Find where the given text appears and provide that cell's center as [x, y] coordinate. 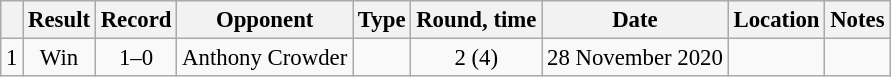
1 [12, 58]
Notes [858, 20]
Location [776, 20]
Record [136, 20]
Round, time [476, 20]
Opponent [265, 20]
Win [60, 58]
Date [635, 20]
2 (4) [476, 58]
Result [60, 20]
Type [382, 20]
1–0 [136, 58]
Anthony Crowder [265, 58]
28 November 2020 [635, 58]
